Scan for the cell matching the given text and deliver its (X, Y) coordinate at center. 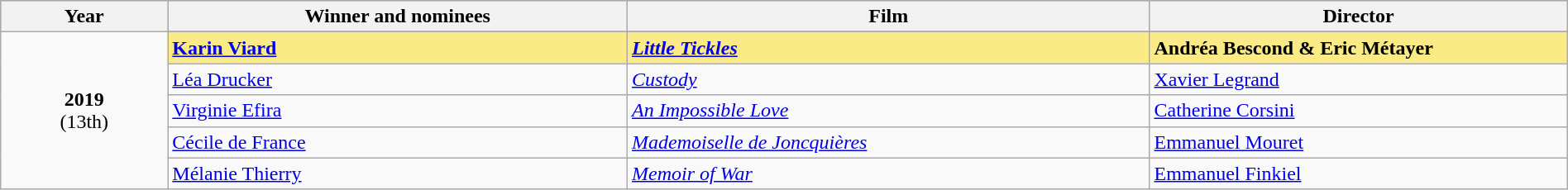
Léa Drucker (398, 79)
Emmanuel Finkiel (1358, 173)
Andréa Bescond & Eric Métayer (1358, 48)
Cécile de France (398, 142)
Custody (889, 79)
Memoir of War (889, 173)
Little Tickles (889, 48)
Mélanie Thierry (398, 173)
Emmanuel Mouret (1358, 142)
Year (84, 17)
Xavier Legrand (1358, 79)
Director (1358, 17)
Film (889, 17)
2019(13th) (84, 111)
Catherine Corsini (1358, 111)
Winner and nominees (398, 17)
An Impossible Love (889, 111)
Karin Viard (398, 48)
Virginie Efira (398, 111)
Mademoiselle de Joncquières (889, 142)
